For the text-containing cell, return its midpoint in (x, y) coordinate format. 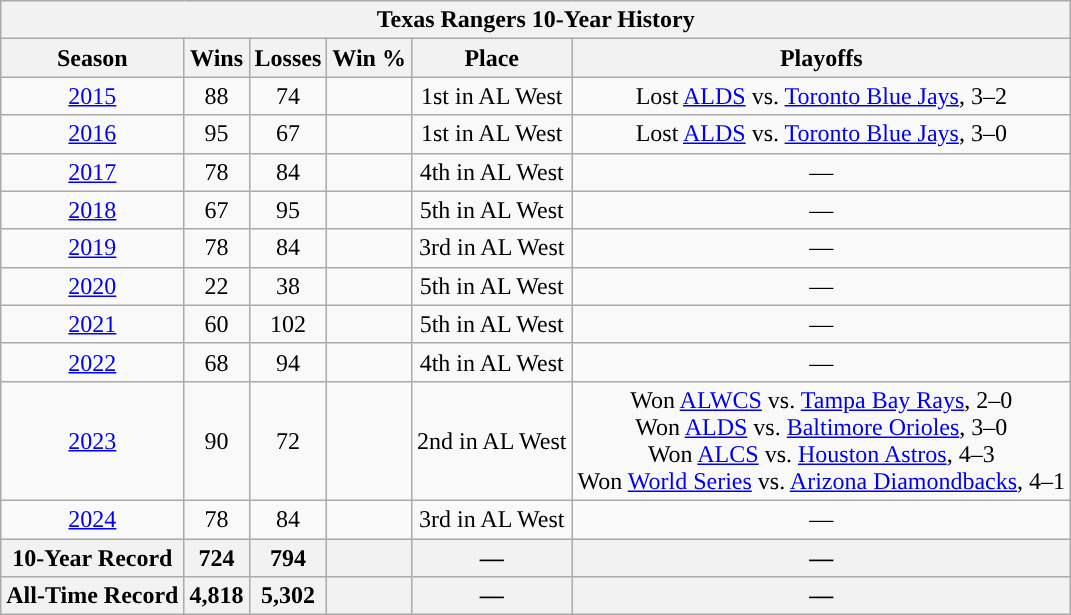
Place (491, 58)
Playoffs (822, 58)
2019 (92, 248)
Wins (216, 58)
724 (216, 557)
2015 (92, 96)
68 (216, 362)
2017 (92, 172)
38 (288, 286)
2024 (92, 519)
794 (288, 557)
2021 (92, 324)
88 (216, 96)
Won ALWCS vs. Tampa Bay Rays, 2–0 Won ALDS vs. Baltimore Orioles, 3–0 Won ALCS vs. Houston Astros, 4–3 Won World Series vs. Arizona Diamondbacks, 4–1 (822, 440)
102 (288, 324)
90 (216, 440)
5,302 (288, 596)
72 (288, 440)
Losses (288, 58)
Texas Rangers 10-Year History (536, 20)
All-Time Record (92, 596)
2nd in AL West (491, 440)
94 (288, 362)
2022 (92, 362)
2020 (92, 286)
2018 (92, 210)
10-Year Record (92, 557)
4,818 (216, 596)
Season (92, 58)
Lost ALDS vs. Toronto Blue Jays, 3–2 (822, 96)
2023 (92, 440)
60 (216, 324)
2016 (92, 134)
74 (288, 96)
Lost ALDS vs. Toronto Blue Jays, 3–0 (822, 134)
22 (216, 286)
Win % (370, 58)
